Extract the (X, Y) coordinate from the center of the cell holding the provided text.  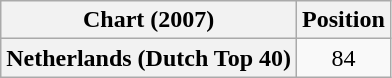
Position (344, 20)
Chart (2007) (149, 20)
Netherlands (Dutch Top 40) (149, 58)
84 (344, 58)
